Locate the cell with the specified text and output its [x, y] center coordinate. 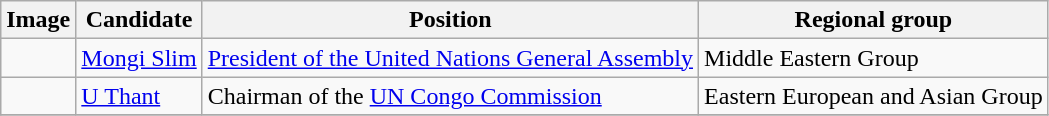
Eastern European and Asian Group [874, 96]
Candidate [139, 20]
Mongi Slim [139, 58]
Regional group [874, 20]
Image [38, 20]
Position [450, 20]
Chairman of the UN Congo Commission [450, 96]
President of the United Nations General Assembly [450, 58]
U Thant [139, 96]
Middle Eastern Group [874, 58]
